Determine the (X, Y) coordinate at the center of the cell enclosing the given text.  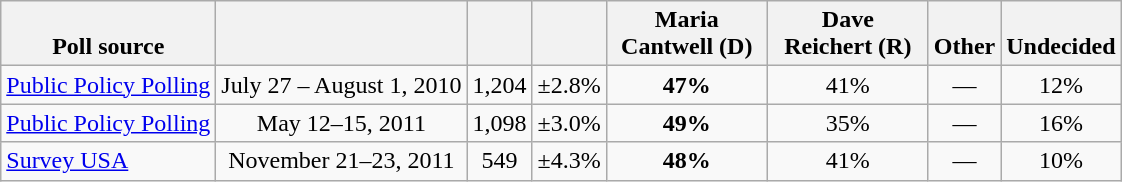
549 (500, 161)
DaveReichert (R) (848, 34)
November 21–23, 2011 (342, 161)
10% (1061, 161)
49% (686, 123)
July 27 – August 1, 2010 (342, 85)
1,098 (500, 123)
Poll source (108, 34)
48% (686, 161)
12% (1061, 85)
May 12–15, 2011 (342, 123)
±4.3% (569, 161)
1,204 (500, 85)
47% (686, 85)
Undecided (1061, 34)
±3.0% (569, 123)
Other (964, 34)
Survey USA (108, 161)
±2.8% (569, 85)
35% (848, 123)
MariaCantwell (D) (686, 34)
16% (1061, 123)
